Pinpoint the cell where the given text exists, returning its [x, y] midpoint coordinate. 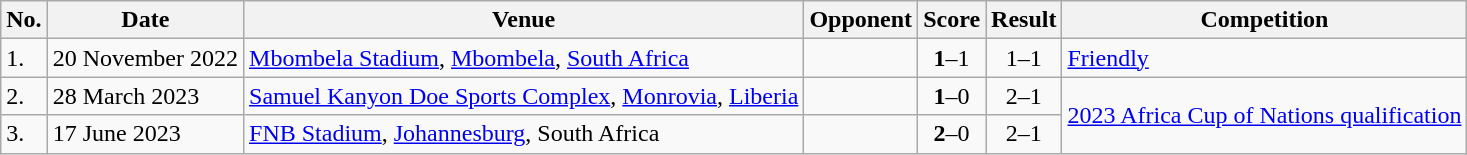
28 March 2023 [145, 96]
FNB Stadium, Johannesburg, South Africa [524, 134]
2023 Africa Cup of Nations qualification [1264, 115]
Venue [524, 20]
Friendly [1264, 58]
No. [24, 20]
2–0 [952, 134]
Opponent [861, 20]
Competition [1264, 20]
1–0 [952, 96]
20 November 2022 [145, 58]
1. [24, 58]
17 June 2023 [145, 134]
2. [24, 96]
Mbombela Stadium, Mbombela, South Africa [524, 58]
Score [952, 20]
3. [24, 134]
Samuel Kanyon Doe Sports Complex, Monrovia, Liberia [524, 96]
Result [1024, 20]
Date [145, 20]
